From the cell containing the given text, extract its center point as [x, y] coordinate. 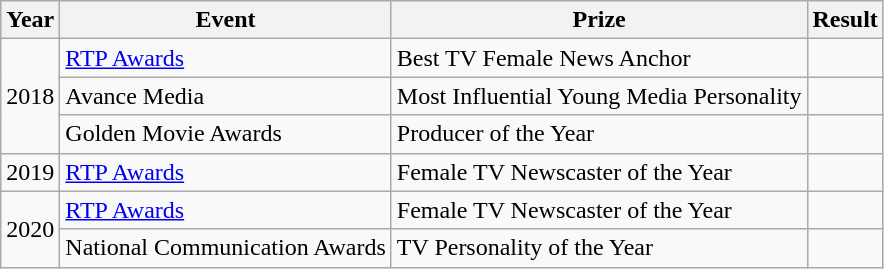
2020 [30, 229]
TV Personality of the Year [599, 248]
2019 [30, 172]
Best TV Female News Anchor [599, 58]
Golden Movie Awards [226, 134]
Year [30, 20]
Event [226, 20]
Most Influential Young Media Personality [599, 96]
Avance Media [226, 96]
National Communication Awards [226, 248]
2018 [30, 96]
Prize [599, 20]
Producer of the Year [599, 134]
Result [845, 20]
